Return [X, Y] of the center of cell containing provided text 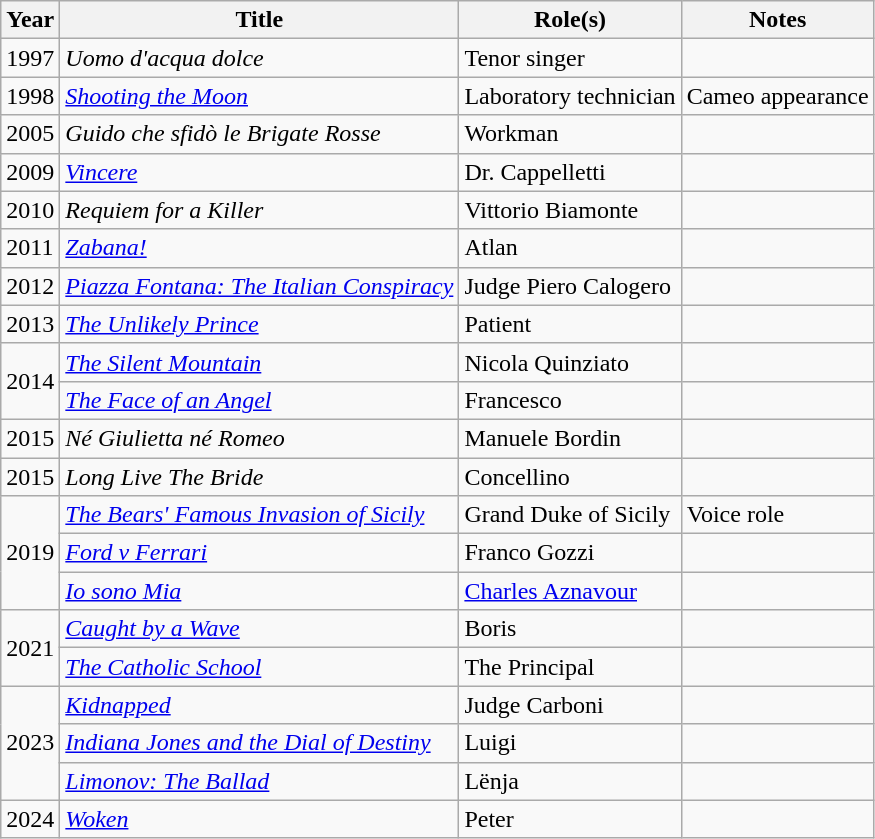
Ford v Ferrari [260, 553]
1997 [30, 58]
2009 [30, 172]
Manuele Bordin [570, 438]
Dr. Cappelletti [570, 172]
Né Giulietta né Romeo [260, 438]
Voice role [778, 515]
Notes [778, 20]
2011 [30, 248]
Woken [260, 819]
Kidnapped [260, 705]
2024 [30, 819]
1998 [30, 96]
Year [30, 20]
Requiem for a Killer [260, 210]
Cameo appearance [778, 96]
Boris [570, 629]
2014 [30, 381]
The Face of an Angel [260, 400]
The Unlikely Prince [260, 324]
Indiana Jones and the Dial of Destiny [260, 743]
Atlan [570, 248]
2013 [30, 324]
Zabana! [260, 248]
Concellino [570, 477]
2005 [30, 134]
Luigi [570, 743]
Vittorio Biamonte [570, 210]
Limonov: The Ballad [260, 781]
Charles Aznavour [570, 591]
Role(s) [570, 20]
Workman [570, 134]
The Silent Mountain [260, 362]
Io sono Mia [260, 591]
Judge Carboni [570, 705]
Franco Gozzi [570, 553]
Guido che sfidò le Brigate Rosse [260, 134]
The Principal [570, 667]
Patient [570, 324]
Vincere [260, 172]
Grand Duke of Sicily [570, 515]
Laboratory technician [570, 96]
Peter [570, 819]
Francesco [570, 400]
Title [260, 20]
The Catholic School [260, 667]
Lënja [570, 781]
The Bears' Famous Invasion of Sicily [260, 515]
Uomo d'acqua dolce [260, 58]
Judge Piero Calogero [570, 286]
Nicola Quinziato [570, 362]
Caught by a Wave [260, 629]
Tenor singer [570, 58]
Long Live The Bride [260, 477]
2019 [30, 553]
2023 [30, 743]
2021 [30, 648]
Shooting the Moon [260, 96]
2010 [30, 210]
2012 [30, 286]
Piazza Fontana: The Italian Conspiracy [260, 286]
